Identify which cell holds the provided text, then report its (X, Y) central coordinate. 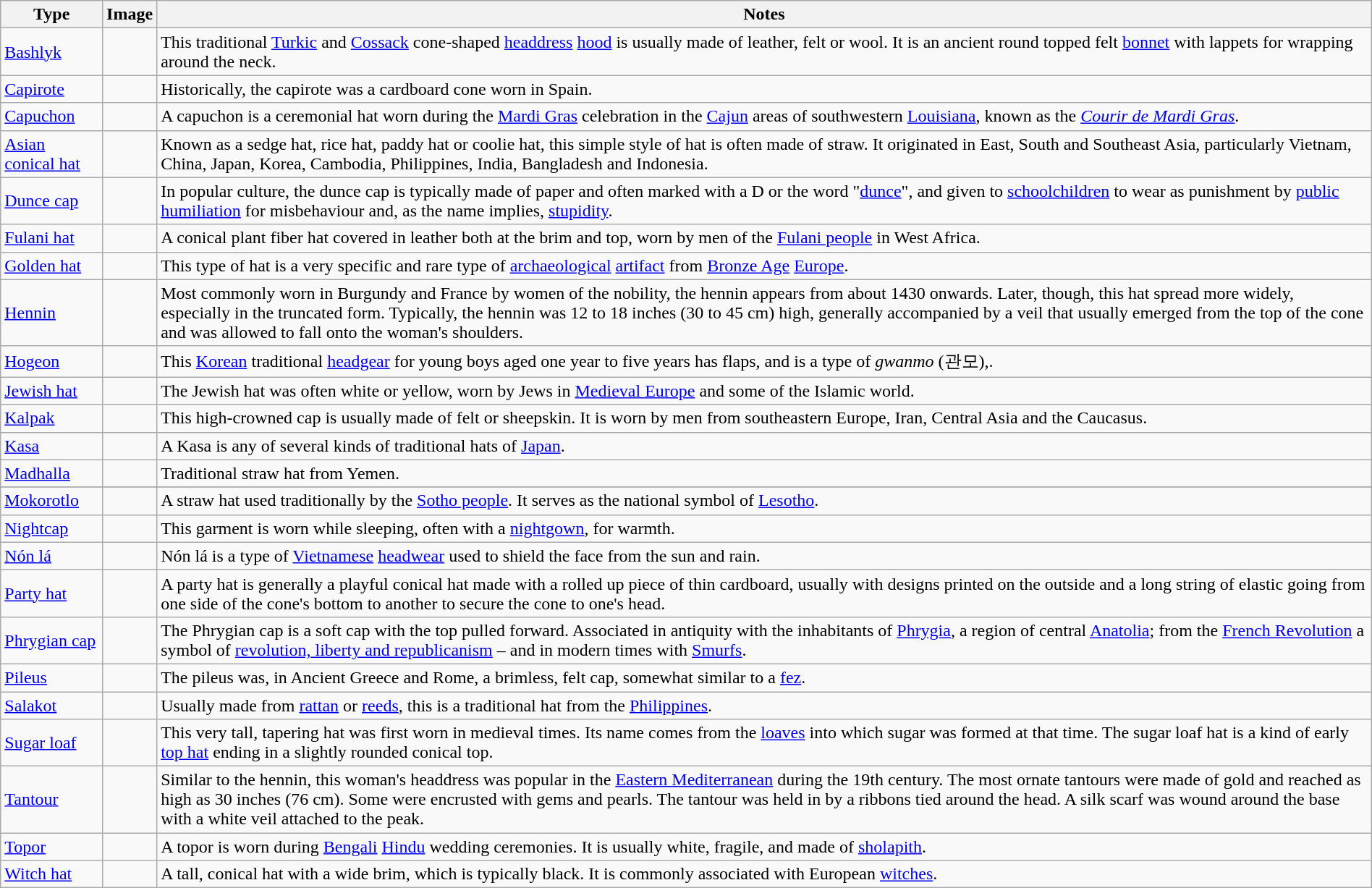
Hennin (52, 313)
Bashlyk (52, 52)
The Jewish hat was often white or yellow, worn by Jews in Medieval Europe and some of the Islamic world. (764, 391)
This Korean traditional headgear for young boys aged one year to five years has flaps, and is a type of gwanmo (관모),. (764, 362)
Hogeon (52, 362)
This high-crowned cap is usually made of felt or sheepskin. It is worn by men from southeastern Europe, Iran, Central Asia and the Caucasus. (764, 418)
Nón lá (52, 556)
Pileus (52, 677)
This garment is worn while sleeping, often with a nightgown, for warmth. (764, 528)
Witch hat (52, 874)
Kalpak (52, 418)
Traditional straw hat from Yemen. (764, 473)
A tall, conical hat with a wide brim, which is typically black. It is commonly associated with European witches. (764, 874)
Topor (52, 847)
Notes (764, 14)
Type (52, 14)
Historically, the capirote was a cardboard cone worn in Spain. (764, 89)
Salakot (52, 706)
Mokorotlo (52, 501)
A straw hat used traditionally by the Sotho people. It serves as the national symbol of Lesotho. (764, 501)
Phrygian cap (52, 640)
Madhalla (52, 473)
Usually made from rattan or reeds, this is a traditional hat from the Philippines. (764, 706)
Capuchon (52, 117)
A Kasa is any of several kinds of traditional hats of Japan. (764, 446)
Image (130, 14)
Nightcap (52, 528)
This type of hat is a very specific and rare type of archaeological artifact from Bronze Age Europe. (764, 266)
Jewish hat (52, 391)
Kasa (52, 446)
Nón lá is a type of Vietnamese headwear used to shield the face from the sun and rain. (764, 556)
Dunce cap (52, 201)
Capirote (52, 89)
A topor is worn during Bengali Hindu wedding ceremonies. It is usually white, fragile, and made of sholapith. (764, 847)
Tantour (52, 800)
The pileus was, in Ancient Greece and Rome, a brimless, felt cap, somewhat similar to a fez. (764, 677)
A conical plant fiber hat covered in leather both at the brim and top, worn by men of the Fulani people in West Africa. (764, 238)
Party hat (52, 593)
Golden hat (52, 266)
Fulani hat (52, 238)
Sugar loaf (52, 743)
Asian conical hat (52, 153)
